Determine the [X, Y] coordinate at the center of the cell enclosing the given text.  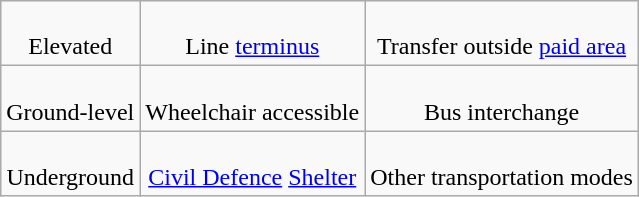
Bus interchange [502, 98]
Elevated [70, 34]
Line terminus [252, 34]
Civil Defence Shelter [252, 164]
Other transportation modes [502, 164]
Transfer outside paid area [502, 34]
Underground [70, 164]
Wheelchair accessible [252, 98]
Ground-level [70, 98]
